Detect which cell encompasses the target text, then output its [X, Y] center coordinate. 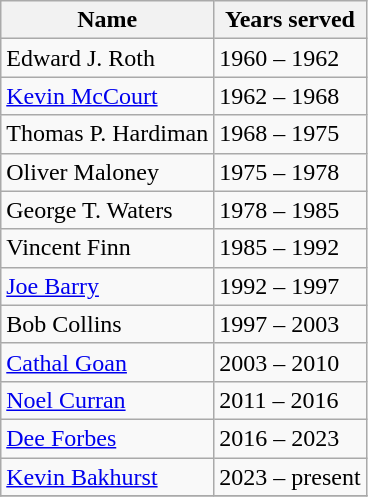
1978 – 1985 [290, 210]
Oliver Maloney [108, 172]
2016 – 2023 [290, 438]
Dee Forbes [108, 438]
2003 – 2010 [290, 362]
George T. Waters [108, 210]
Kevin Bakhurst [108, 477]
1968 – 1975 [290, 134]
Name [108, 20]
Years served [290, 20]
2023 – present [290, 477]
1962 – 1968 [290, 96]
1960 – 1962 [290, 58]
1975 – 1978 [290, 172]
Kevin McCourt [108, 96]
Thomas P. Hardiman [108, 134]
Vincent Finn [108, 248]
Edward J. Roth [108, 58]
Joe Barry [108, 286]
1985 – 1992 [290, 248]
1997 – 2003 [290, 324]
Noel Curran [108, 400]
1992 – 1997 [290, 286]
Cathal Goan [108, 362]
Bob Collins [108, 324]
2011 – 2016 [290, 400]
